From the cell containing the given text, extract its center point as (X, Y) coordinate. 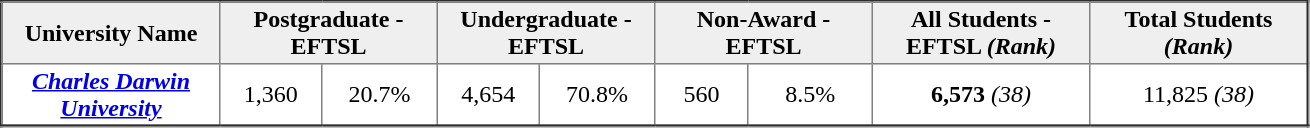
560 (702, 95)
11,825 (38) (1199, 95)
Charles Darwin University (111, 95)
Non-Award - EFTSL (764, 33)
20.7% (380, 95)
Undergraduate - EFTSL (546, 33)
70.8% (596, 95)
4,654 (488, 95)
Postgraduate - EFTSL (329, 33)
Total Students (Rank) (1199, 33)
8.5% (810, 95)
1,360 (271, 95)
All Students - EFTSL (Rank) (981, 33)
University Name (111, 33)
6,573 (38) (981, 95)
